Scan for the cell matching the given text and deliver its [X, Y] coordinate at center. 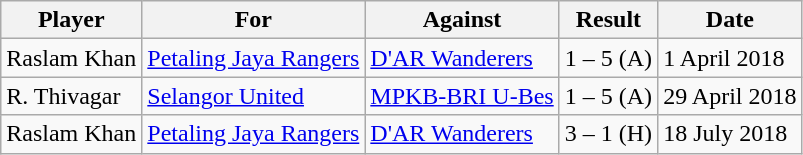
18 July 2018 [730, 134]
Player [72, 20]
For [254, 20]
1 April 2018 [730, 58]
3 – 1 (H) [608, 134]
Against [462, 20]
Result [608, 20]
29 April 2018 [730, 96]
R. Thivagar [72, 96]
Selangor United [254, 96]
MPKB-BRI U-Bes [462, 96]
Date [730, 20]
